From the cell containing the given text, extract its center point as (X, Y) coordinate. 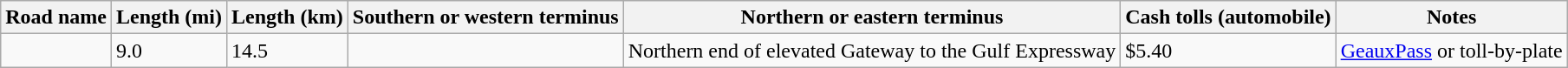
Road name (56, 17)
14.5 (288, 51)
Northern end of elevated Gateway to the Gulf Expressway (872, 51)
9.0 (168, 51)
Length (km) (288, 17)
Cash tolls (automobile) (1228, 17)
GeauxPass or toll-by-plate (1451, 51)
Southern or western terminus (485, 17)
Notes (1451, 17)
$5.40 (1228, 51)
Northern or eastern terminus (872, 17)
Length (mi) (168, 17)
